From the cell containing the given text, extract its center point as (x, y) coordinate. 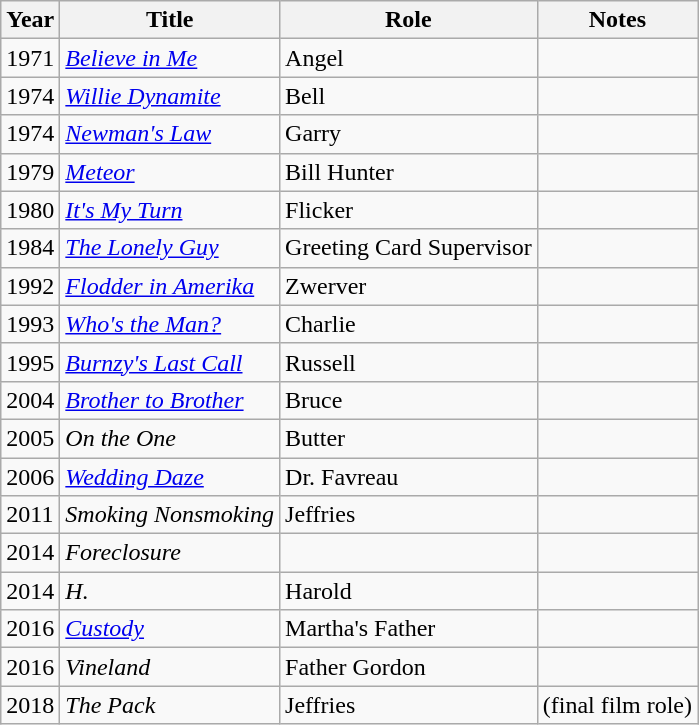
Flicker (409, 210)
1979 (30, 172)
Brother to Brother (170, 400)
Flodder in Amerika (170, 286)
Garry (409, 134)
Angel (409, 58)
Bill Hunter (409, 172)
2004 (30, 400)
Newman's Law (170, 134)
2006 (30, 477)
Custody (170, 629)
Greeting Card Supervisor (409, 248)
1992 (30, 286)
2005 (30, 438)
Year (30, 20)
Title (170, 20)
Willie Dynamite (170, 96)
Russell (409, 362)
The Lonely Guy (170, 248)
On the One (170, 438)
Who's the Man? (170, 324)
The Pack (170, 705)
Zwerver (409, 286)
Bruce (409, 400)
Role (409, 20)
Father Gordon (409, 667)
Smoking Nonsmoking (170, 515)
Harold (409, 591)
1980 (30, 210)
2018 (30, 705)
Martha's Father (409, 629)
Wedding Daze (170, 477)
1995 (30, 362)
1984 (30, 248)
Believe in Me (170, 58)
Foreclosure (170, 553)
H. (170, 591)
It's My Turn (170, 210)
(final film role) (617, 705)
1971 (30, 58)
1993 (30, 324)
Notes (617, 20)
Dr. Favreau (409, 477)
Charlie (409, 324)
Bell (409, 96)
Butter (409, 438)
Vineland (170, 667)
2011 (30, 515)
Burnzy's Last Call (170, 362)
Meteor (170, 172)
